Find where the given text appears and provide that cell's center as [x, y] coordinate. 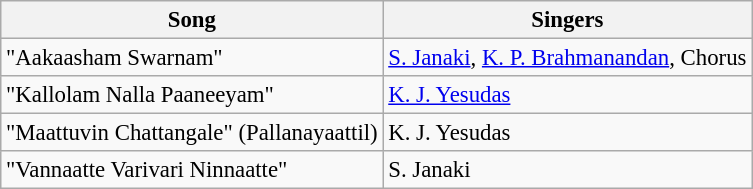
"Maattuvin Chattangale" (Pallanayaattil) [192, 133]
S. Janaki [568, 170]
"Aakaasham Swarnam" [192, 58]
Singers [568, 20]
"Vannaatte Varivari Ninnaatte" [192, 170]
S. Janaki, K. P. Brahmanandan, Chorus [568, 58]
Song [192, 20]
"Kallolam Nalla Paaneeyam" [192, 95]
